Capture the cell that displays the provided text and extract its [x, y] central coordinate. 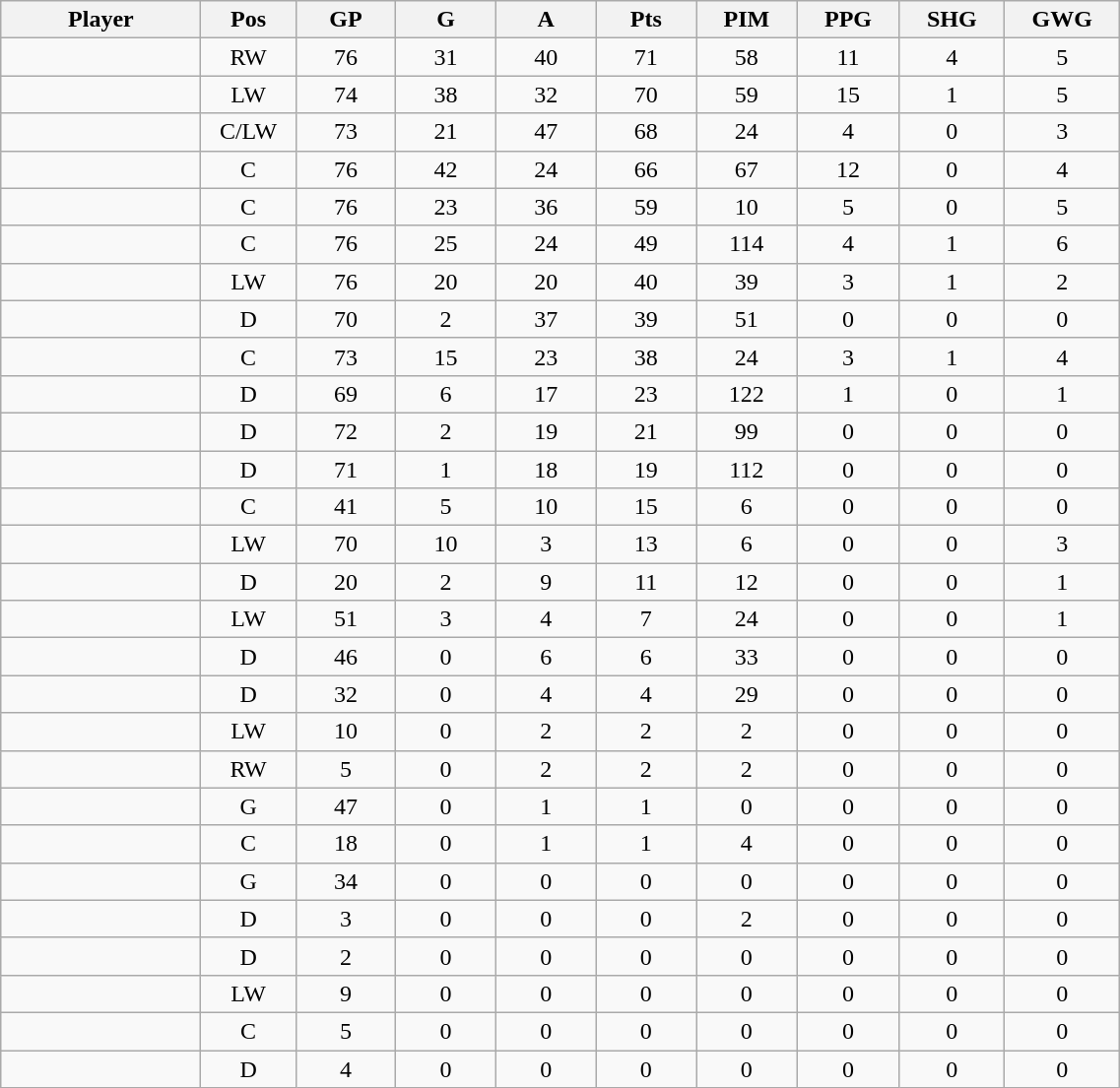
66 [646, 169]
112 [747, 470]
99 [747, 431]
114 [747, 244]
Pts [646, 20]
49 [646, 244]
34 [346, 881]
PIM [747, 20]
68 [646, 132]
PPG [848, 20]
SHG [952, 20]
31 [446, 57]
72 [346, 431]
122 [747, 394]
41 [346, 507]
74 [346, 95]
C/LW [248, 132]
37 [546, 319]
13 [646, 544]
GWG [1062, 20]
69 [346, 394]
46 [346, 657]
33 [747, 657]
58 [747, 57]
Pos [248, 20]
Player [100, 20]
67 [747, 169]
29 [747, 694]
GP [346, 20]
7 [646, 619]
42 [446, 169]
A [546, 20]
36 [546, 207]
17 [546, 394]
25 [446, 244]
